Output the (X, Y) coordinate of the center of the cell containing the given text.  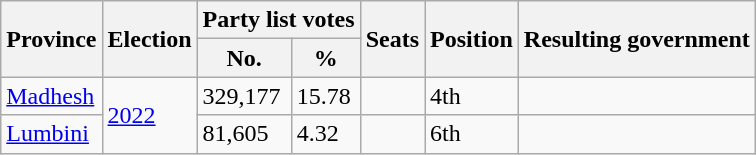
329,177 (244, 96)
6th (472, 134)
Election (150, 39)
4.32 (326, 134)
Madhesh (52, 96)
2022 (150, 115)
4th (472, 96)
Seats (392, 39)
Position (472, 39)
Province (52, 39)
Party list votes (278, 20)
15.78 (326, 96)
Lumbini (52, 134)
81,605 (244, 134)
% (326, 58)
Resulting government (636, 39)
No. (244, 58)
